Provide the (x, y) coordinate of the cell's center where the given text is located.  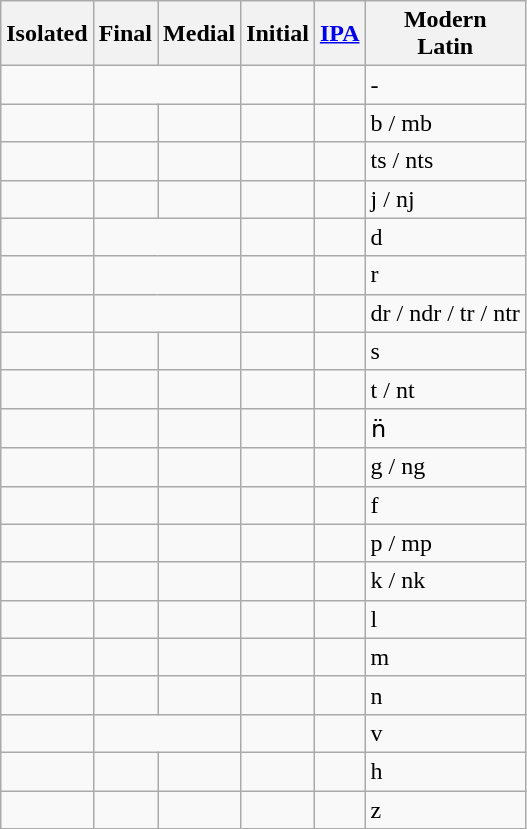
Final (125, 34)
f (445, 505)
m (445, 657)
p / mp (445, 543)
s (445, 351)
n (445, 695)
Medial (200, 34)
ModernLatin (445, 34)
v (445, 733)
h (445, 771)
g / ng (445, 467)
r (445, 275)
ts / nts (445, 161)
t / nt (445, 389)
j / nj (445, 199)
Isolated (47, 34)
k / nk (445, 581)
Initial (278, 34)
z (445, 809)
- (445, 85)
dr / ndr / tr / ntr (445, 313)
n̈ (445, 428)
b / mb (445, 123)
l (445, 619)
IPA (340, 34)
d (445, 237)
